Determine the [X, Y] coordinate at the center of the cell enclosing the given text.  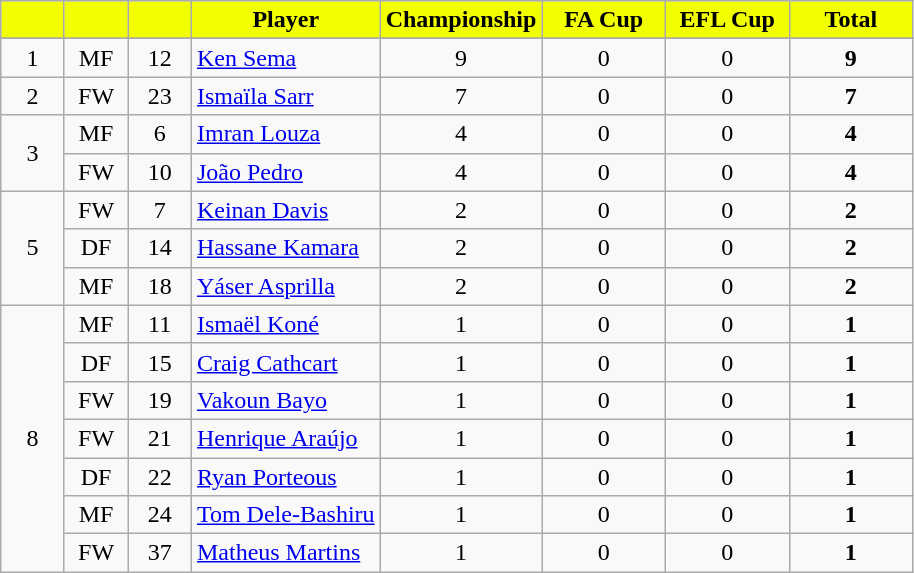
Matheus Martins [286, 553]
10 [160, 172]
Keinan Davis [286, 210]
12 [160, 58]
5 [33, 248]
Ryan Porteous [286, 477]
23 [160, 96]
6 [160, 134]
Ismaël Koné [286, 324]
Tom Dele-Bashiru [286, 515]
8 [33, 438]
Player [286, 20]
18 [160, 286]
14 [160, 248]
37 [160, 553]
21 [160, 438]
19 [160, 400]
Vakoun Bayo [286, 400]
Henrique Araújo [286, 438]
EFL Cup [727, 20]
Yáser Asprilla [286, 286]
Ismaïla Sarr [286, 96]
15 [160, 362]
João Pedro [286, 172]
3 [33, 153]
Craig Cathcart [286, 362]
Ken Sema [286, 58]
Total [851, 20]
24 [160, 515]
Imran Louza [286, 134]
Championship [461, 20]
Hassane Kamara [286, 248]
22 [160, 477]
11 [160, 324]
FA Cup [604, 20]
